Pinpoint the cell where the given text exists, returning its (X, Y) midpoint coordinate. 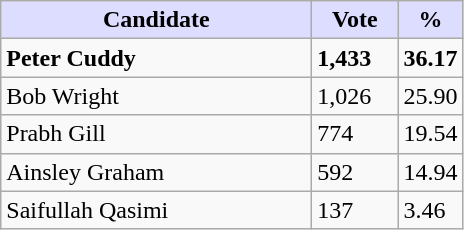
Candidate (156, 20)
1,026 (355, 96)
137 (355, 210)
1,433 (355, 58)
% (430, 20)
Saifullah Qasimi (156, 210)
Prabh Gill (156, 134)
19.54 (430, 134)
774 (355, 134)
36.17 (430, 58)
Vote (355, 20)
Peter Cuddy (156, 58)
Bob Wright (156, 96)
Ainsley Graham (156, 172)
25.90 (430, 96)
3.46 (430, 210)
592 (355, 172)
14.94 (430, 172)
